From the cell containing the given text, extract its center point as [X, Y] coordinate. 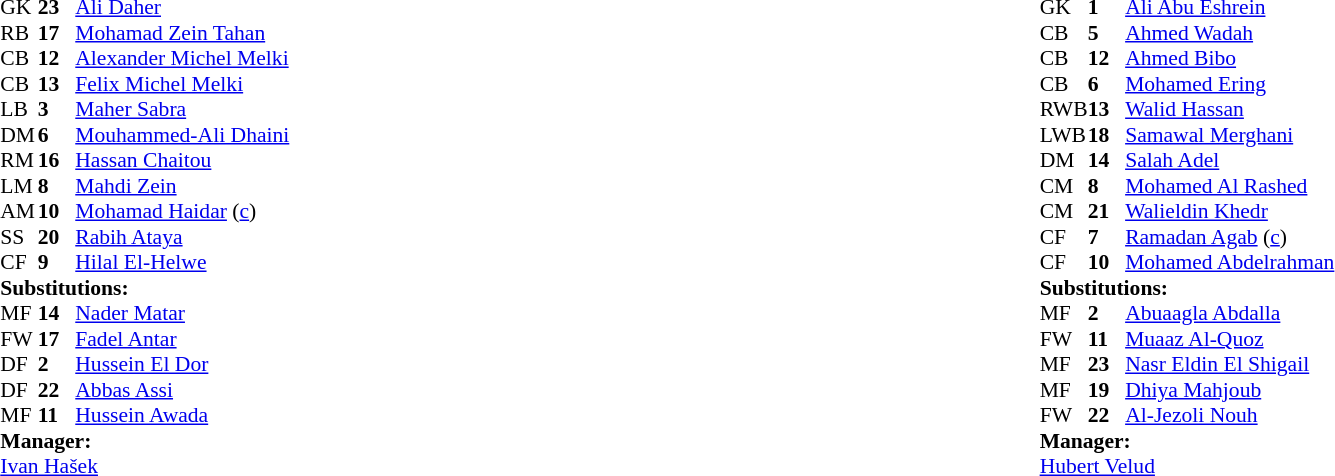
Mohamad Haidar (c) [182, 211]
RM [19, 161]
21 [1107, 211]
Abbas Assi [182, 390]
Mahdi Zein [182, 186]
Ahmed Wadah [1230, 33]
Samawal Merghani [1230, 135]
20 [57, 237]
Nasr Eldin El Shigail [1230, 365]
Muaaz Al-Quoz [1230, 339]
Nader Matar [182, 313]
Mohamed Al Rashed [1230, 186]
Al-Jezoli Nouh [1230, 415]
Fadel Antar [182, 339]
18 [1107, 135]
Rabih Ataya [182, 237]
23 [1107, 365]
Hilal El-Helwe [182, 263]
3 [57, 109]
Felix Michel Melki [182, 84]
RWB [1064, 109]
RB [19, 33]
Mohamed Ering [1230, 84]
LM [19, 186]
Hassan Chaitou [182, 161]
Ahmed Bibo [1230, 59]
Hussein Awada [182, 415]
7 [1107, 237]
Salah Adel [1230, 161]
9 [57, 263]
Walid Hassan [1230, 109]
Ramadan Agab (c) [1230, 237]
Mouhammed-Ali Dhaini [182, 135]
Maher Sabra [182, 109]
LWB [1064, 135]
19 [1107, 390]
Abuaagla Abdalla [1230, 313]
5 [1107, 33]
SS [19, 237]
Walieldin Khedr [1230, 211]
AM [19, 211]
Mohamad Zein Tahan [182, 33]
Dhiya Mahjoub [1230, 390]
Alexander Michel Melki [182, 59]
Hussein El Dor [182, 365]
LB [19, 109]
Mohamed Abdelrahman [1230, 263]
16 [57, 161]
